Identify which cell holds the provided text, then report its (x, y) central coordinate. 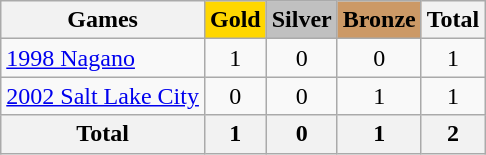
2002 Salt Lake City (103, 96)
Bronze (379, 20)
1998 Nagano (103, 58)
Gold (235, 20)
2 (453, 134)
Games (103, 20)
Silver (302, 20)
